Locate the cell with the specified text and output its [x, y] center coordinate. 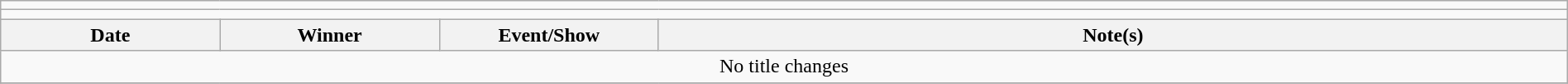
No title changes [784, 67]
Date [111, 35]
Note(s) [1113, 35]
Event/Show [549, 35]
Winner [329, 35]
